Identify which cell holds the provided text, then report its (X, Y) central coordinate. 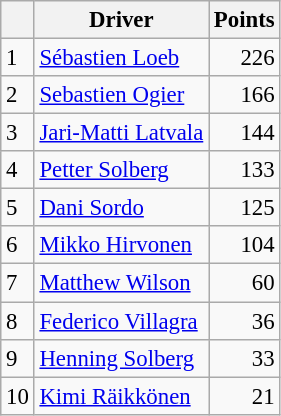
33 (244, 358)
Points (244, 20)
6 (18, 245)
1 (18, 58)
3 (18, 133)
Driver (121, 20)
2 (18, 95)
Henning Solberg (121, 358)
36 (244, 321)
Mikko Hirvonen (121, 245)
Jari-Matti Latvala (121, 133)
Dani Sordo (121, 208)
144 (244, 133)
166 (244, 95)
Sebastien Ogier (121, 95)
60 (244, 283)
226 (244, 58)
10 (18, 396)
Matthew Wilson (121, 283)
21 (244, 396)
Petter Solberg (121, 170)
125 (244, 208)
7 (18, 283)
4 (18, 170)
104 (244, 245)
Kimi Räikkönen (121, 396)
5 (18, 208)
8 (18, 321)
Federico Villagra (121, 321)
Sébastien Loeb (121, 58)
133 (244, 170)
9 (18, 358)
